Provide the (X, Y) coordinate of the cell's center where the given text is located.  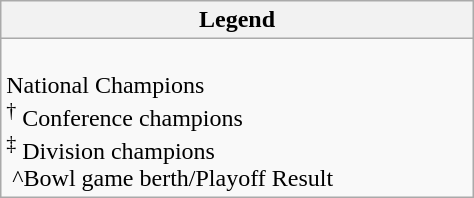
Legend (237, 20)
National Champions † Conference champions ‡ Division champions ^Bowl game berth/Playoff Result (237, 118)
